Output the [x, y] coordinate of the center of the cell containing the given text.  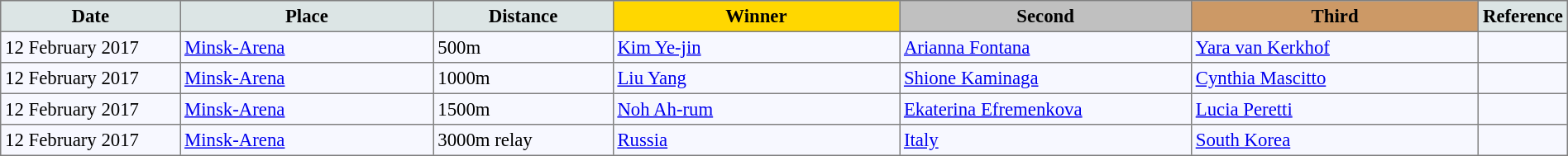
Noh Ah-rum [756, 109]
Reference [1523, 17]
Italy [1045, 140]
Russia [756, 140]
3000m relay [523, 140]
500m [523, 47]
Cynthia Mascitto [1335, 78]
Distance [523, 17]
Third [1335, 17]
Lucia Peretti [1335, 109]
Date [91, 17]
1000m [523, 78]
Arianna Fontana [1045, 47]
Liu Yang [756, 78]
Kim Ye-jin [756, 47]
Ekaterina Efremenkova [1045, 109]
Shione Kaminaga [1045, 78]
Second [1045, 17]
South Korea [1335, 140]
1500m [523, 109]
Place [307, 17]
Yara van Kerkhof [1335, 47]
Winner [756, 17]
